For the text-containing cell, return its midpoint in [X, Y] coordinate format. 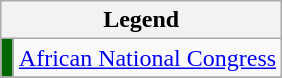
Legend [142, 20]
African National Congress [147, 58]
